For the text-containing cell, return its midpoint in (x, y) coordinate format. 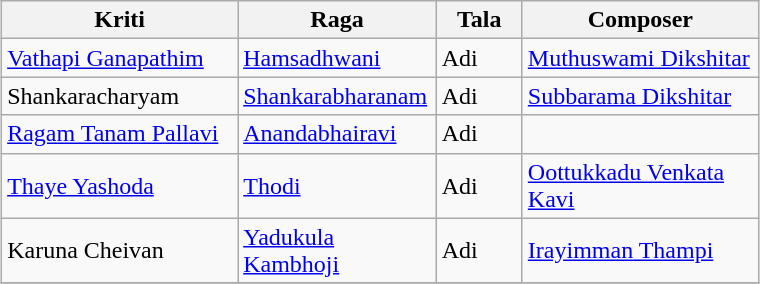
Yadukula Kambhoji (338, 250)
Shankarabharanam (338, 96)
Kriti (120, 20)
Vathapi Ganapathim (120, 58)
Hamsadhwani (338, 58)
Raga (338, 20)
Karuna Cheivan (120, 250)
Composer (640, 20)
Anandabhairavi (338, 134)
Oottukkadu Venkata Kavi (640, 186)
Muthuswami Dikshitar (640, 58)
Ragam Tanam Pallavi (120, 134)
Thodi (338, 186)
Irayimman Thampi (640, 250)
Tala (479, 20)
Thaye Yashoda (120, 186)
Shankaracharyam (120, 96)
Subbarama Dikshitar (640, 96)
